Provide the (X, Y) coordinate of the cell's center where the given text is located.  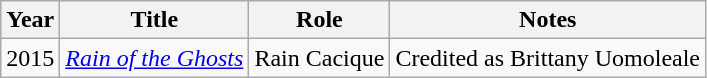
Year (30, 20)
Role (320, 20)
Credited as Brittany Uomoleale (548, 58)
Title (154, 20)
Rain of the Ghosts (154, 58)
2015 (30, 58)
Rain Cacique (320, 58)
Notes (548, 20)
